Return the (X, Y) coordinate for the center point of the cell that contains the specified text.  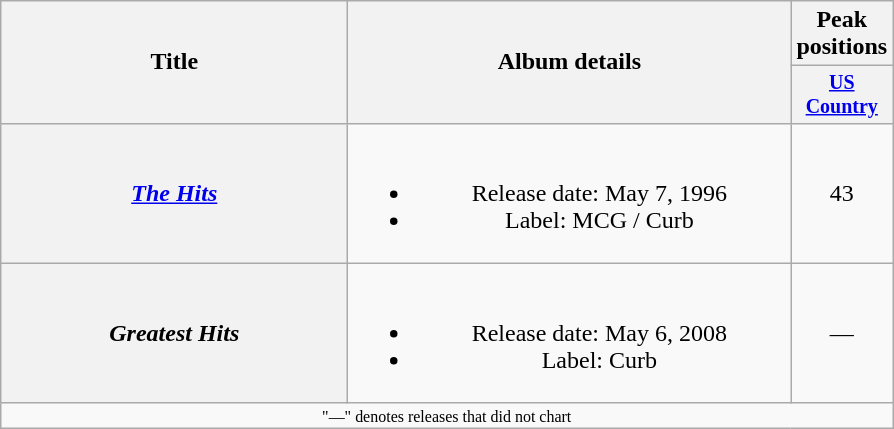
"—" denotes releases that did not chart (447, 415)
— (842, 333)
Title (174, 62)
Release date: May 6, 2008Label: Curb (570, 333)
43 (842, 193)
Release date: May 7, 1996Label: MCG / Curb (570, 193)
Peak positions (842, 34)
Album details (570, 62)
Greatest Hits (174, 333)
The Hits (174, 193)
US Country (842, 94)
